Locate the cell with the specified text and output its (X, Y) center coordinate. 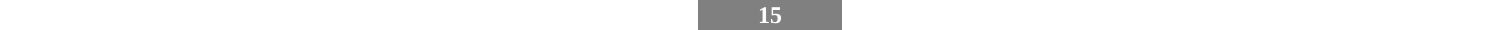
15 (770, 15)
14 (980, 15)
20 (560, 15)
37 (286, 15)
